Extract the (x, y) coordinate from the center of the cell holding the provided text.  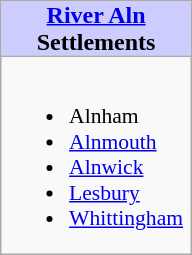
AlnhamAlnmouthAlnwickLesburyWhittingham (96, 155)
River AlnSettlements (96, 29)
